Provide the [x, y] coordinate of the cell's center where the given text is located.  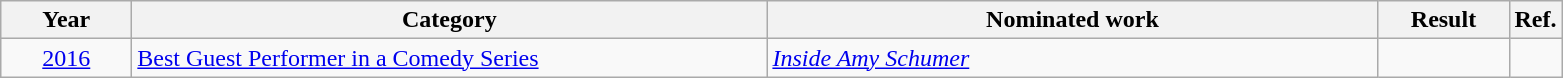
Inside Amy Schumer [1072, 58]
Nominated work [1072, 20]
2016 [66, 58]
Category [450, 20]
Year [66, 20]
Ref. [1536, 20]
Result [1444, 20]
Best Guest Performer in a Comedy Series [450, 58]
